Find where the given text appears and provide that cell's center as [X, Y] coordinate. 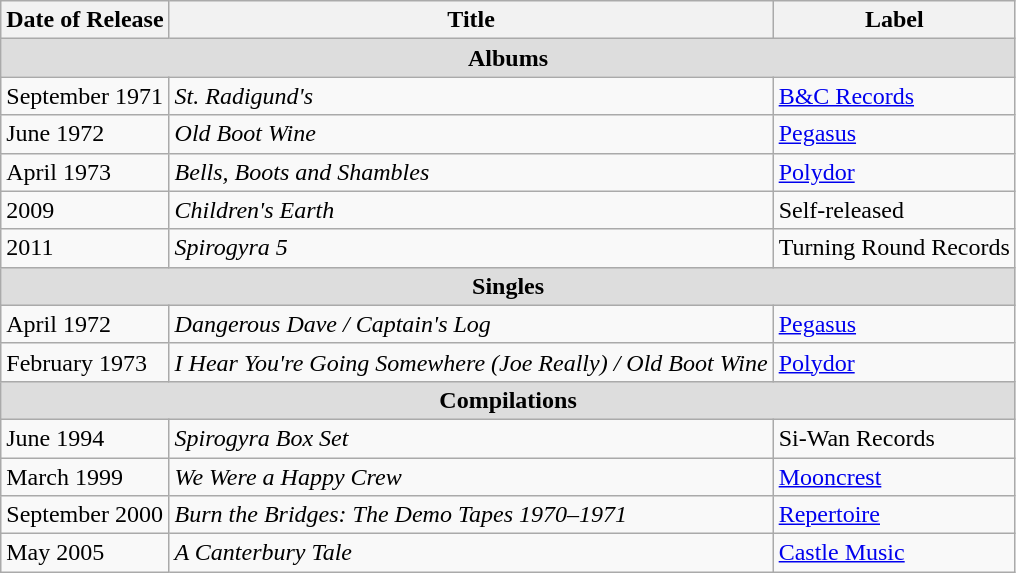
June 1972 [85, 134]
March 1999 [85, 477]
Date of Release [85, 20]
Si-Wan Records [894, 438]
2011 [85, 248]
2009 [85, 210]
Castle Music [894, 553]
September 2000 [85, 515]
I Hear You're Going Somewhere (Joe Really) / Old Boot Wine [471, 362]
May 2005 [85, 553]
Bells, Boots and Shambles [471, 172]
St. Radigund's [471, 96]
Children's Earth [471, 210]
Albums [508, 58]
Singles [508, 286]
Turning Round Records [894, 248]
September 1971 [85, 96]
Dangerous Dave / Captain's Log [471, 324]
Compilations [508, 400]
We Were a Happy Crew [471, 477]
Mooncrest [894, 477]
Title [471, 20]
February 1973 [85, 362]
Old Boot Wine [471, 134]
April 1972 [85, 324]
A Canterbury Tale [471, 553]
Burn the Bridges: The Demo Tapes 1970–1971 [471, 515]
Repertoire [894, 515]
B&C Records [894, 96]
April 1973 [85, 172]
June 1994 [85, 438]
Spirogyra Box Set [471, 438]
Spirogyra 5 [471, 248]
Label [894, 20]
Self-released [894, 210]
